Search for the cell housing the specified text and yield its [x, y] center coordinate. 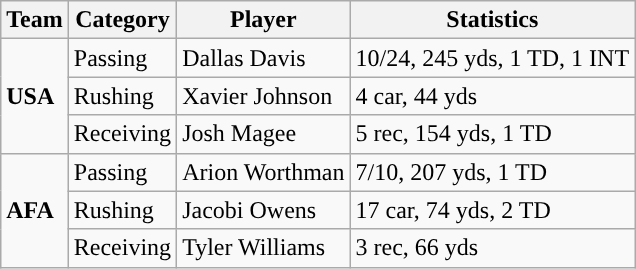
3 rec, 66 yds [492, 248]
5 rec, 154 yds, 1 TD [492, 134]
Dallas Davis [264, 58]
7/10, 207 yds, 1 TD [492, 172]
10/24, 245 yds, 1 TD, 1 INT [492, 58]
Xavier Johnson [264, 96]
Team [35, 20]
Player [264, 20]
Tyler Williams [264, 248]
Josh Magee [264, 134]
AFA [35, 210]
Statistics [492, 20]
Category [122, 20]
Arion Worthman [264, 172]
USA [35, 96]
4 car, 44 yds [492, 96]
17 car, 74 yds, 2 TD [492, 210]
Jacobi Owens [264, 210]
